Scan for the cell matching the given text and deliver its (x, y) coordinate at center. 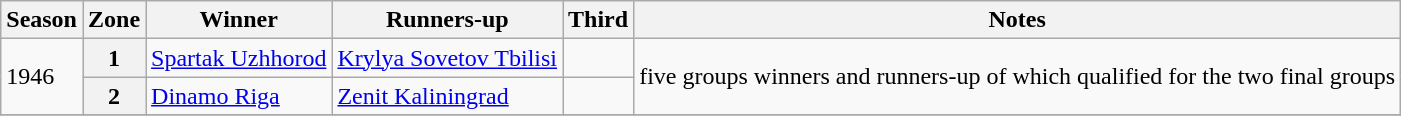
Winner (239, 20)
Third (598, 20)
2 (114, 96)
Notes (1018, 20)
Zone (114, 20)
Dinamo Riga (239, 96)
Krylya Sovetov Tbilisi (448, 58)
Spartak Uzhhorod (239, 58)
1946 (42, 77)
Runners-up (448, 20)
Season (42, 20)
five groups winners and runners-up of which qualified for the two final groups (1018, 77)
1 (114, 58)
Zenit Kaliningrad (448, 96)
